Find where the given text appears and provide that cell's center as (X, Y) coordinate. 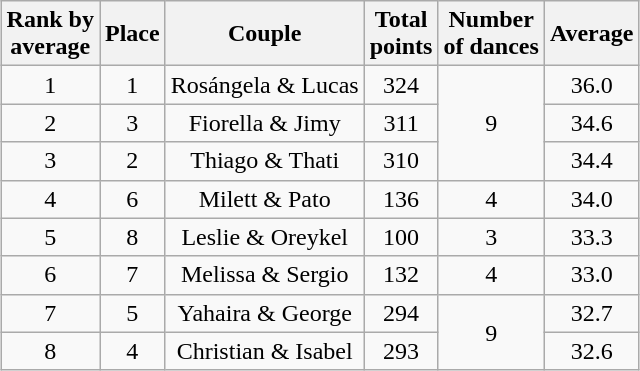
100 (401, 237)
Totalpoints (401, 34)
Rank byaverage (50, 34)
34.6 (592, 123)
Rosángela & Lucas (264, 85)
Christian & Isabel (264, 351)
324 (401, 85)
Average (592, 34)
Leslie & Oreykel (264, 237)
136 (401, 199)
32.7 (592, 313)
Milett & Pato (264, 199)
Couple (264, 34)
132 (401, 275)
Numberof dances (491, 34)
36.0 (592, 85)
33.3 (592, 237)
34.4 (592, 161)
33.0 (592, 275)
Yahaira & George (264, 313)
311 (401, 123)
Place (133, 34)
Thiago & Thati (264, 161)
Melissa & Sergio (264, 275)
32.6 (592, 351)
294 (401, 313)
293 (401, 351)
310 (401, 161)
34.0 (592, 199)
Fiorella & Jimy (264, 123)
